Extract the [x, y] coordinate from the center of the cell holding the provided text.  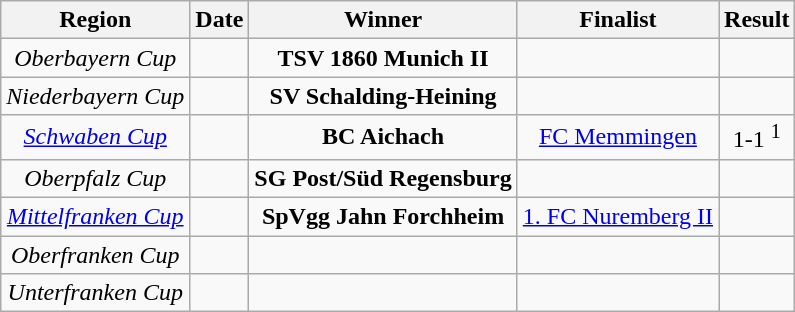
Oberfranken Cup [96, 255]
1. FC Nuremberg II [618, 217]
Region [96, 20]
SpVgg Jahn Forchheim [383, 217]
Oberbayern Cup [96, 58]
Result [757, 20]
TSV 1860 Munich II [383, 58]
SG Post/Süd Regensburg [383, 178]
Unterfranken Cup [96, 293]
SV Schalding-Heining [383, 96]
BC Aichach [383, 138]
Winner [383, 20]
FC Memmingen [618, 138]
Mittelfranken Cup [96, 217]
Schwaben Cup [96, 138]
Niederbayern Cup [96, 96]
Oberpfalz Cup [96, 178]
1-1 1 [757, 138]
Finalist [618, 20]
Date [220, 20]
